Pinpoint the cell where the given text exists, returning its (X, Y) midpoint coordinate. 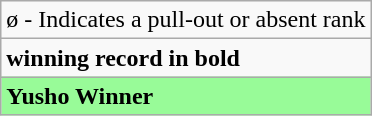
Yusho Winner (186, 96)
ø - Indicates a pull-out or absent rank (186, 20)
winning record in bold (186, 58)
